For the text-containing cell, return its midpoint in [x, y] coordinate format. 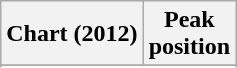
Peakposition [189, 34]
Chart (2012) [72, 34]
